For the text-containing cell, return its midpoint in [X, Y] coordinate format. 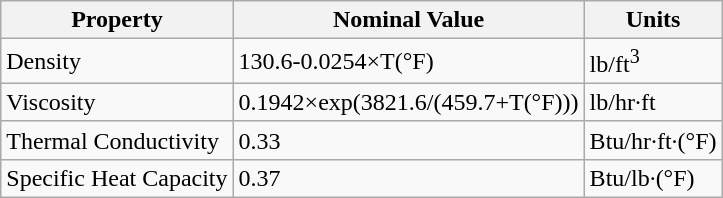
Units [653, 20]
Density [117, 62]
lb/hr·ft [653, 102]
Nominal Value [408, 20]
0.33 [408, 140]
Specific Heat Capacity [117, 178]
Btu/lb·(°F) [653, 178]
Btu/hr·ft·(°F) [653, 140]
0.37 [408, 178]
Viscosity [117, 102]
Thermal Conductivity [117, 140]
130.6-0.0254×T(°F) [408, 62]
Property [117, 20]
0.1942×exp(3821.6/(459.7+T(°F))) [408, 102]
lb/ft3 [653, 62]
